Return the (x, y) coordinate for the center point of the cell that contains the specified text.  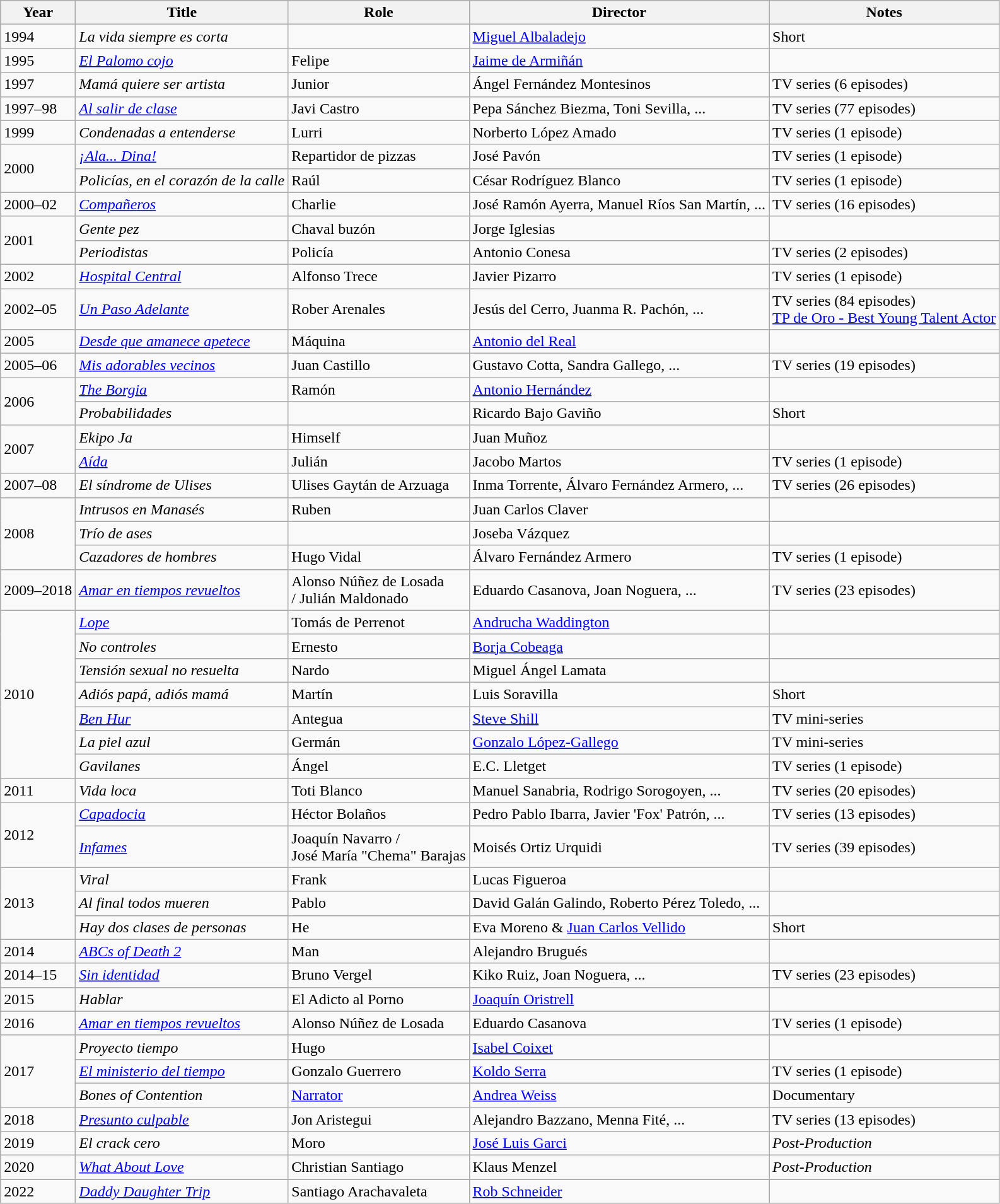
Sin identidad (182, 975)
Pablo (378, 903)
Title (182, 13)
Ricardo Bajo Gaviño (619, 414)
2010 (38, 694)
2018 (38, 1119)
Isabel Coixet (619, 1047)
Role (378, 13)
He (378, 927)
2000 (38, 168)
Gonzalo López-Gallego (619, 743)
Ulises Gaytán de Arzuaga (378, 485)
1999 (38, 132)
2009–2018 (38, 590)
Ekipo Ja (182, 437)
2014–15 (38, 975)
Himself (378, 437)
Ernesto (378, 646)
Adiós papá, adiós mamá (182, 694)
No controles (182, 646)
Eduardo Casanova (619, 1023)
Máquina (378, 342)
Eduardo Casanova, Joan Noguera, ... (619, 590)
Notes (884, 13)
Javier Pizarro (619, 276)
Miguel Ángel Lamata (619, 670)
TV series (20 episodes) (884, 790)
Lurri (378, 132)
2002–05 (38, 309)
Al final todos mueren (182, 903)
Juan Carlos Claver (619, 509)
Intrusos en Manasés (182, 509)
Presunto culpable (182, 1119)
2016 (38, 1023)
TV series (39 episodes) (884, 847)
2022 (38, 1191)
Juan Castillo (378, 366)
Andrucha Waddington (619, 622)
Year (38, 13)
Nardo (378, 670)
Un Paso Adelante (182, 309)
Toti Blanco (378, 790)
Rober Arenales (378, 309)
Andrea Weiss (619, 1095)
Hablar (182, 999)
2005–06 (38, 366)
TV series (84 episodes)TP de Oro - Best Young Talent Actor (884, 309)
2011 (38, 790)
Bruno Vergel (378, 975)
Luis Soravilla (619, 694)
José Ramón Ayerra, Manuel Ríos San Martín, ... (619, 204)
Infames (182, 847)
Ruben (378, 509)
What About Love (182, 1167)
Kiko Ruiz, Joan Noguera, ... (619, 975)
El ministerio del tiempo (182, 1071)
Chaval buzón (378, 228)
2007–08 (38, 485)
TV series (2 episodes) (884, 252)
Héctor Bolaños (378, 814)
2015 (38, 999)
Proyecto tiempo (182, 1047)
Moro (378, 1143)
Hay dos clases de personas (182, 927)
Condenadas a entenderse (182, 132)
Martín (378, 694)
Narrator (378, 1095)
Koldo Serra (619, 1071)
Juan Muñoz (619, 437)
TV series (16 episodes) (884, 204)
Alonso Núñez de Losada (378, 1023)
Santiago Arachavaleta (378, 1191)
TV series (77 episodes) (884, 108)
El Palomo cojo (182, 61)
La piel azul (182, 743)
Lucas Figueroa (619, 879)
Julián (378, 461)
Ángel Fernández Montesinos (619, 84)
2000–02 (38, 204)
Trío de ases (182, 533)
Inma Torrente, Álvaro Fernández Armero, ... (619, 485)
Desde que amanece apetece (182, 342)
Documentary (884, 1095)
Jesús del Cerro, Juanma R. Pachón, ... (619, 309)
Bones of Contention (182, 1095)
Jon Aristegui (378, 1119)
Ángel (378, 767)
1997–98 (38, 108)
Álvaro Fernández Armero (619, 557)
Gonzalo Guerrero (378, 1071)
TV series (26 episodes) (884, 485)
The Borgia (182, 390)
Pedro Pablo Ibarra, Javier 'Fox' Patrón, ... (619, 814)
Javi Castro (378, 108)
Norberto López Amado (619, 132)
2020 (38, 1167)
Lope (182, 622)
Steve Shill (619, 718)
2019 (38, 1143)
Mis adorables vecinos (182, 366)
Frank (378, 879)
Antegua (378, 718)
Charlie (378, 204)
Joaquín Oristrell (619, 999)
TV series (6 episodes) (884, 84)
El síndrome de Ulises (182, 485)
José Luis Garci (619, 1143)
César Rodríguez Blanco (619, 180)
Policía (378, 252)
Hugo Vidal (378, 557)
Alejandro Brugués (619, 951)
La vida siempre es corta (182, 37)
Policías, en el corazón de la calle (182, 180)
Felipe (378, 61)
Raúl (378, 180)
2008 (38, 533)
Mamá quiere ser artista (182, 84)
Aída (182, 461)
Rob Schneider (619, 1191)
Gente pez (182, 228)
Periodistas (182, 252)
Cazadores de hombres (182, 557)
2005 (38, 342)
Eva Moreno & Juan Carlos Vellido (619, 927)
2013 (38, 903)
Antonio del Real (619, 342)
Moisés Ortiz Urquidi (619, 847)
Gustavo Cotta, Sandra Gallego, ... (619, 366)
Alonso Núñez de Losada / Julián Maldonado (378, 590)
Christian Santiago (378, 1167)
Jorge Iglesias (619, 228)
2002 (38, 276)
1997 (38, 84)
2001 (38, 240)
Alejandro Bazzano, Menna Fité, ... (619, 1119)
Alfonso Trece (378, 276)
Al salir de clase (182, 108)
Viral (182, 879)
E.C. Lletget (619, 767)
Manuel Sanabria, Rodrigo Sorogoyen, ... (619, 790)
Director (619, 13)
Ramón (378, 390)
Capadocia (182, 814)
Repartidor de pizzas (378, 156)
Hospital Central (182, 276)
Joseba Vázquez (619, 533)
Miguel Albaladejo (619, 37)
El Adicto al Porno (378, 999)
¡Ala... Dina! (182, 156)
Tensión sexual no resuelta (182, 670)
Antonio Hernández (619, 390)
Daddy Daughter Trip (182, 1191)
2012 (38, 835)
2017 (38, 1071)
Pepa Sánchez Biezma, Toni Sevilla, ... (619, 108)
1995 (38, 61)
Germán (378, 743)
Vida loca (182, 790)
Ben Hur (182, 718)
2007 (38, 449)
Joaquín Navarro / José María "Chema" Barajas (378, 847)
1994 (38, 37)
Man (378, 951)
David Galán Galindo, Roberto Pérez Toledo, ... (619, 903)
Jaime de Armiñán (619, 61)
TV series (19 episodes) (884, 366)
Borja Cobeaga (619, 646)
ABCs of Death 2 (182, 951)
2006 (38, 402)
Gavilanes (182, 767)
Antonio Conesa (619, 252)
2014 (38, 951)
José Pavón (619, 156)
Compañeros (182, 204)
Klaus Menzel (619, 1167)
Tomás de Perrenot (378, 622)
Junior (378, 84)
Probabilidades (182, 414)
Hugo (378, 1047)
Jacobo Martos (619, 461)
El crack cero (182, 1143)
